Capture the cell that displays the provided text and extract its (X, Y) central coordinate. 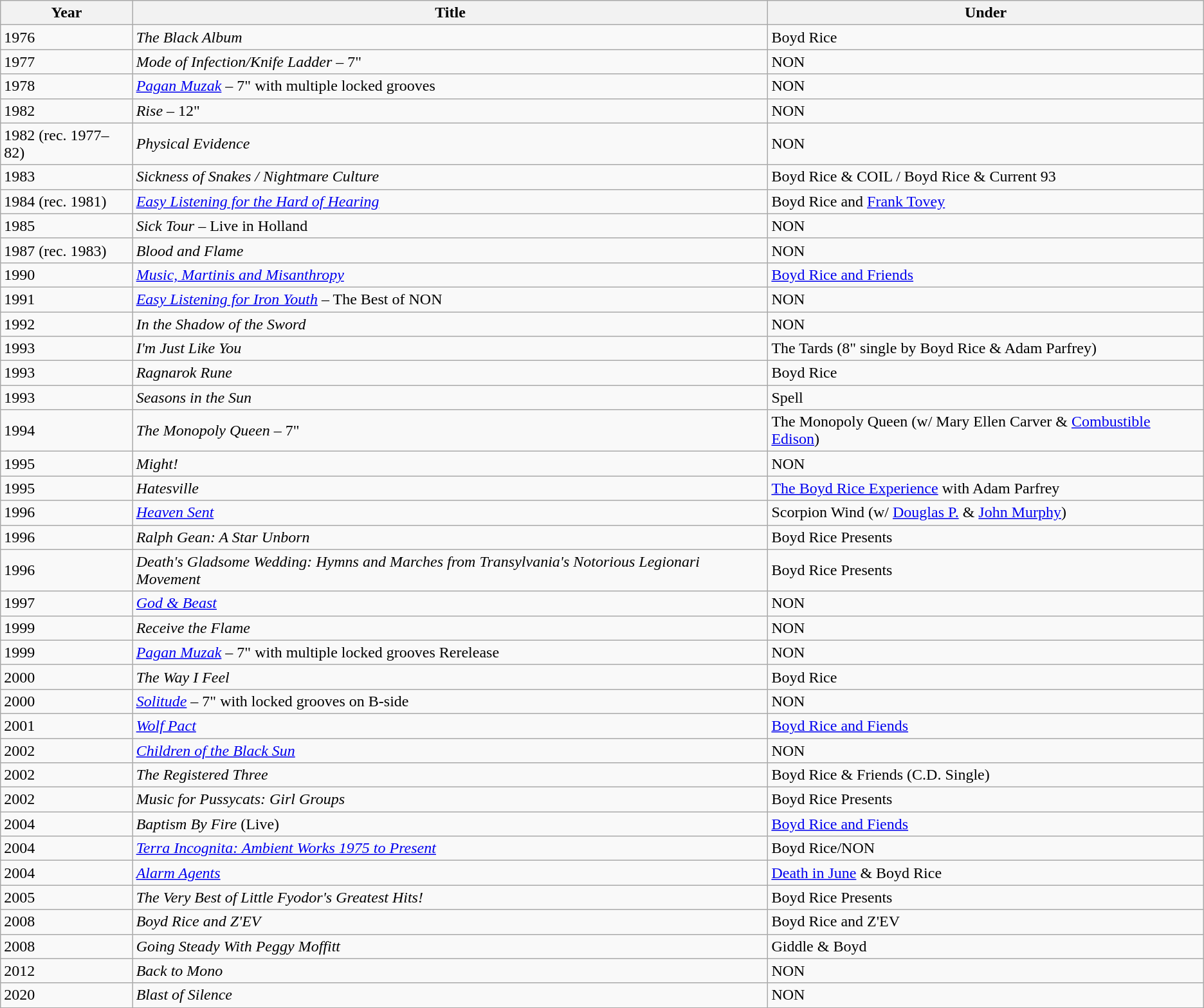
2001 (67, 726)
Back to Mono (450, 971)
Spell (985, 398)
1992 (67, 324)
Wolf Pact (450, 726)
The Tards (8" single by Boyd Rice & Adam Parfrey) (985, 349)
1977 (67, 62)
The Monopoly Queen – 7" (450, 431)
Mode of Infection/Knife Ladder – 7" (450, 62)
Year (67, 13)
Boyd Rice & Friends (C.D. Single) (985, 775)
The Boyd Rice Experience with Adam Parfrey (985, 488)
1982 (67, 111)
The Registered Three (450, 775)
Might! (450, 464)
Physical Evidence (450, 144)
1997 (67, 603)
Alarm Agents (450, 873)
Pagan Muzak – 7" with multiple locked grooves Rerelease (450, 652)
The Very Best of Little Fyodor's Greatest Hits! (450, 897)
Boyd Rice & COIL / Boyd Rice & Current 93 (985, 177)
Rise – 12" (450, 111)
Blood and Flame (450, 250)
Receive the Flame (450, 628)
Under (985, 13)
Music for Pussycats: Girl Groups (450, 800)
1978 (67, 86)
1984 (rec. 1981) (67, 201)
1987 (rec. 1983) (67, 250)
In the Shadow of the Sword (450, 324)
Sick Tour – Live in Holland (450, 226)
I'm Just Like You (450, 349)
Terra Incognita: Ambient Works 1975 to Present (450, 848)
The Black Album (450, 37)
Baptism By Fire (Live) (450, 824)
Blast of Silence (450, 995)
Sickness of Snakes / Nightmare Culture (450, 177)
1983 (67, 177)
Death in June & Boyd Rice (985, 873)
Easy Listening for Iron Youth – The Best of NON (450, 299)
2020 (67, 995)
Heaven Sent (450, 513)
2005 (67, 897)
Going Steady With Peggy Moffitt (450, 946)
Solitude – 7" with locked grooves on B-side (450, 701)
Easy Listening for the Hard of Hearing (450, 201)
1976 (67, 37)
2012 (67, 971)
Ragnarok Rune (450, 373)
Pagan Muzak – 7" with multiple locked grooves (450, 86)
1982 (rec. 1977–82) (67, 144)
Ralph Gean: A Star Unborn (450, 537)
Children of the Black Sun (450, 751)
Boyd Rice/NON (985, 848)
Seasons in the Sun (450, 398)
1994 (67, 431)
Giddle & Boyd (985, 946)
Scorpion Wind (w/ Douglas P. & John Murphy) (985, 513)
Boyd Rice and Friends (985, 275)
Hatesville (450, 488)
1990 (67, 275)
The Way I Feel (450, 677)
Boyd Rice and Frank Tovey (985, 201)
The Monopoly Queen (w/ Mary Ellen Carver & Combustible Edison) (985, 431)
1991 (67, 299)
Title (450, 13)
1985 (67, 226)
Death's Gladsome Wedding: Hymns and Marches from Transylvania's Notorious Legionari Movement (450, 570)
Music, Martinis and Misanthropy (450, 275)
God & Beast (450, 603)
